Return the (x, y) coordinate for the center point of the cell that contains the specified text.  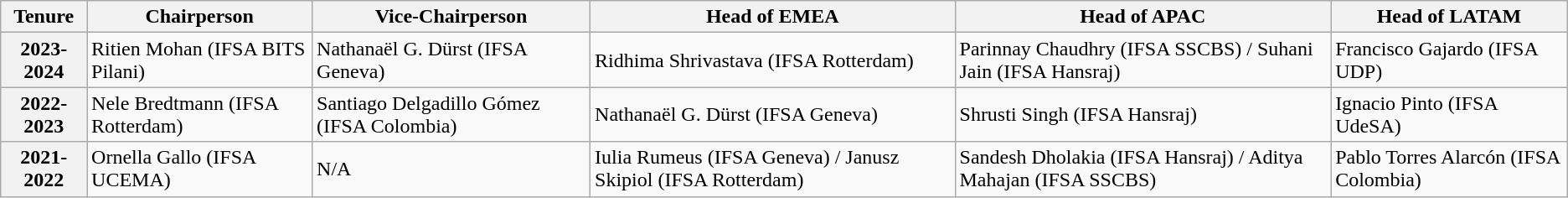
2023-2024 (44, 60)
Ornella Gallo (IFSA UCEMA) (199, 169)
Parinnay Chaudhry (IFSA SSCBS) / Suhani Jain (IFSA Hansraj) (1142, 60)
N/A (451, 169)
2021-2022 (44, 169)
Head of LATAM (1449, 17)
Ridhima Shrivastava (IFSA Rotterdam) (772, 60)
Pablo Torres Alarcón (IFSA Colombia) (1449, 169)
Ritien Mohan (IFSA BITS Pilani) (199, 60)
Ignacio Pinto (IFSA UdeSA) (1449, 114)
Chairperson (199, 17)
2022-2023 (44, 114)
Santiago Delgadillo Gómez (IFSA Colombia) (451, 114)
Shrusti Singh (IFSA Hansraj) (1142, 114)
Tenure (44, 17)
Francisco Gajardo (IFSA UDP) (1449, 60)
Head of APAC (1142, 17)
Vice-Chairperson (451, 17)
Iulia Rumeus (IFSA Geneva) / Janusz Skipiol (IFSA Rotterdam) (772, 169)
Head of EMEA (772, 17)
Sandesh Dholakia (IFSA Hansraj) / Aditya Mahajan (IFSA SSCBS) (1142, 169)
Nele Bredtmann (IFSA Rotterdam) (199, 114)
